From the cell containing the given text, extract its center point as [x, y] coordinate. 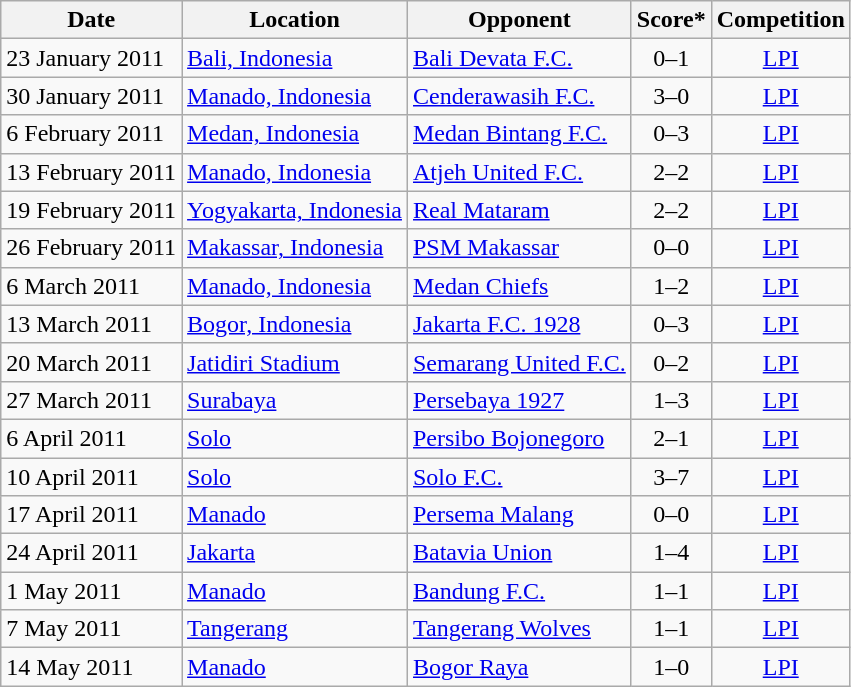
23 January 2011 [92, 58]
0–1 [671, 58]
1 May 2011 [92, 591]
13 February 2011 [92, 172]
Bogor, Indonesia [295, 324]
Medan Chiefs [519, 286]
0–2 [671, 362]
Tangerang [295, 629]
Bali Devata F.C. [519, 58]
Cenderawasih F.C. [519, 96]
Jakarta [295, 553]
24 April 2011 [92, 553]
Semarang United F.C. [519, 362]
Score* [671, 20]
Medan Bintang F.C. [519, 134]
Batavia Union [519, 553]
27 March 2011 [92, 400]
Tangerang Wolves [519, 629]
6 April 2011 [92, 438]
6 February 2011 [92, 134]
30 January 2011 [92, 96]
1–4 [671, 553]
Atjeh United F.C. [519, 172]
2–1 [671, 438]
Location [295, 20]
7 May 2011 [92, 629]
Persibo Bojonegoro [519, 438]
PSM Makassar [519, 248]
Medan, Indonesia [295, 134]
Bali, Indonesia [295, 58]
Surabaya [295, 400]
13 March 2011 [92, 324]
1–2 [671, 286]
14 May 2011 [92, 667]
Yogyakarta, Indonesia [295, 210]
17 April 2011 [92, 515]
Bandung F.C. [519, 591]
Persema Malang [519, 515]
1–3 [671, 400]
Date [92, 20]
3–7 [671, 477]
19 February 2011 [92, 210]
3–0 [671, 96]
26 February 2011 [92, 248]
Real Mataram [519, 210]
Competition [780, 20]
20 March 2011 [92, 362]
1–0 [671, 667]
Jakarta F.C. 1928 [519, 324]
Solo F.C. [519, 477]
Opponent [519, 20]
6 March 2011 [92, 286]
10 April 2011 [92, 477]
Makassar, Indonesia [295, 248]
Bogor Raya [519, 667]
Persebaya 1927 [519, 400]
Jatidiri Stadium [295, 362]
